Capture the cell that displays the provided text and extract its (X, Y) central coordinate. 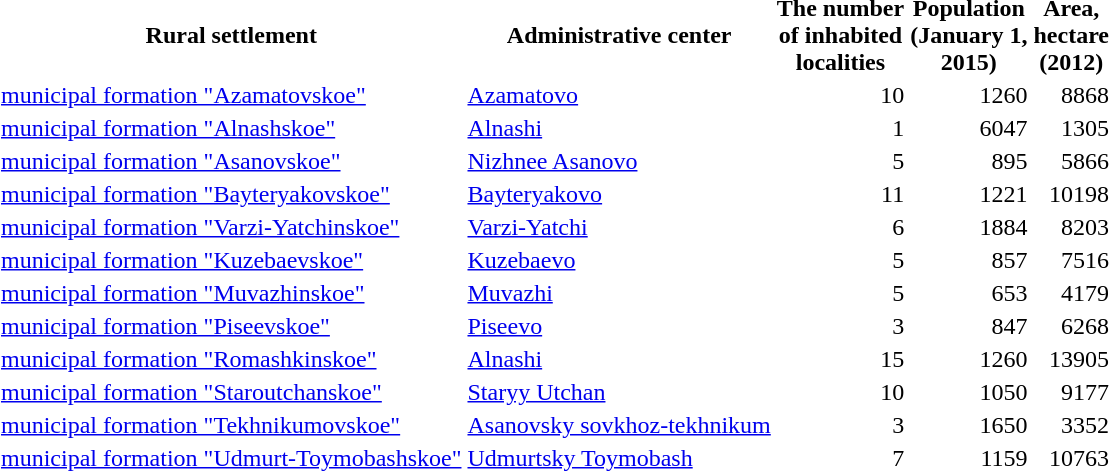
6047 (969, 128)
847 (969, 326)
1221 (969, 194)
1650 (969, 425)
Varzi-Yatchi (619, 227)
1 (840, 128)
11 (840, 194)
Kuzebaevo (619, 260)
Azamatovo (619, 95)
Nizhnee Asanovo (619, 161)
1050 (969, 392)
Bayteryakovo (619, 194)
653 (969, 293)
1884 (969, 227)
15 (840, 359)
Piseevo (619, 326)
6 (840, 227)
Asanovsky sovkhoz-tekhnikum (619, 425)
895 (969, 161)
Muvazhi (619, 293)
Staryy Utchan (619, 392)
857 (969, 260)
